Locate the cell with the specified text and output its [x, y] center coordinate. 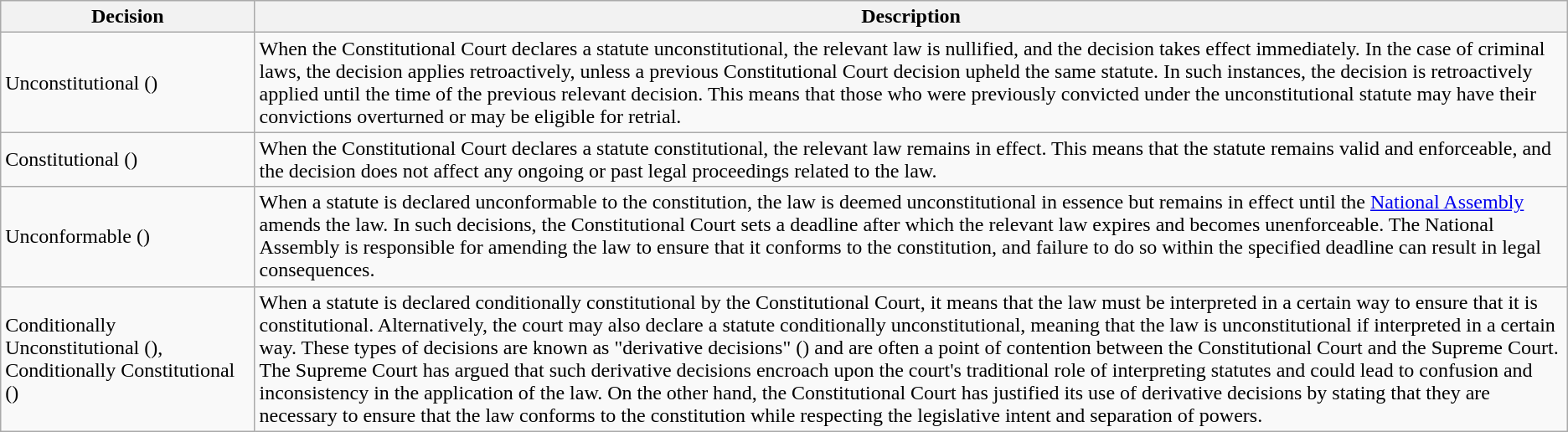
Unconformable () [127, 236]
Constitutional () [127, 159]
Description [911, 17]
Conditionally Unconstitutional (), Conditionally Constitutional () [127, 358]
Unconstitutional () [127, 82]
Decision [127, 17]
